Find where the given text appears and provide that cell's center as [x, y] coordinate. 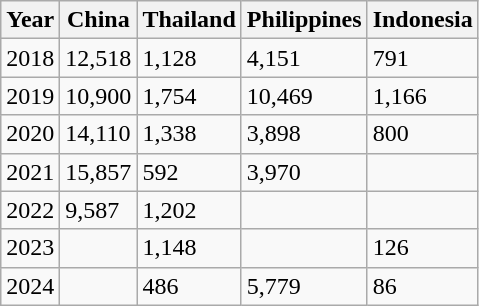
2020 [30, 134]
Indonesia [422, 20]
1,754 [189, 96]
12,518 [98, 58]
9,587 [98, 210]
3,898 [304, 134]
Year [30, 20]
2022 [30, 210]
Thailand [189, 20]
592 [189, 172]
14,110 [98, 134]
Philippines [304, 20]
2024 [30, 286]
10,469 [304, 96]
2021 [30, 172]
2018 [30, 58]
1,166 [422, 96]
486 [189, 286]
1,338 [189, 134]
791 [422, 58]
800 [422, 134]
10,900 [98, 96]
1,202 [189, 210]
2019 [30, 96]
4,151 [304, 58]
1,128 [189, 58]
5,779 [304, 286]
1,148 [189, 248]
2023 [30, 248]
3,970 [304, 172]
126 [422, 248]
15,857 [98, 172]
86 [422, 286]
China [98, 20]
